Return (x, y) of the center of cell containing provided text 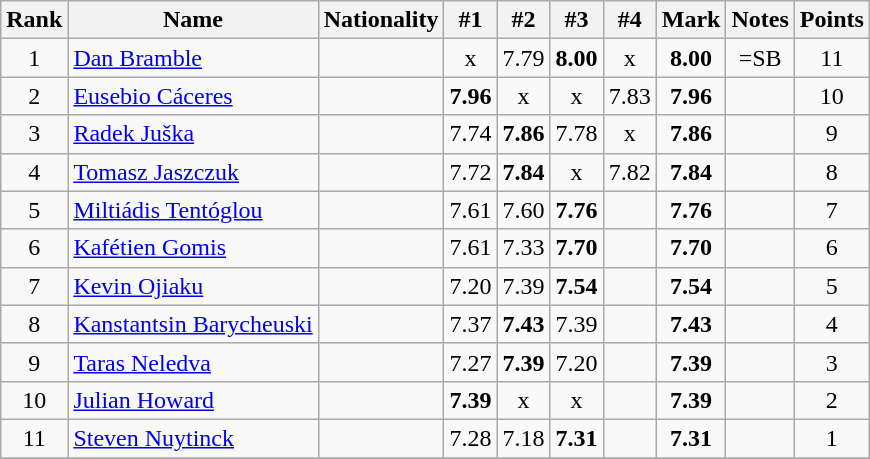
Eusebio Cáceres (193, 96)
Kevin Ojiaku (193, 286)
Tomasz Jaszczuk (193, 172)
Julian Howard (193, 400)
7.83 (630, 96)
#4 (630, 20)
7.33 (524, 248)
7.78 (576, 134)
Notes (760, 20)
7.37 (470, 324)
Rank (34, 20)
#3 (576, 20)
7.18 (524, 438)
Kafétien Gomis (193, 248)
Taras Neledva (193, 362)
Dan Bramble (193, 58)
Nationality (381, 20)
#2 (524, 20)
Kanstantsin Barycheuski (193, 324)
7.72 (470, 172)
Points (832, 20)
Miltiádis Tentóglou (193, 210)
7.79 (524, 58)
=SB (760, 58)
7.60 (524, 210)
Mark (691, 20)
Name (193, 20)
7.74 (470, 134)
7.82 (630, 172)
#1 (470, 20)
Radek Juška (193, 134)
7.27 (470, 362)
Steven Nuytinck (193, 438)
7.28 (470, 438)
